Search for the cell housing the specified text and yield its (x, y) center coordinate. 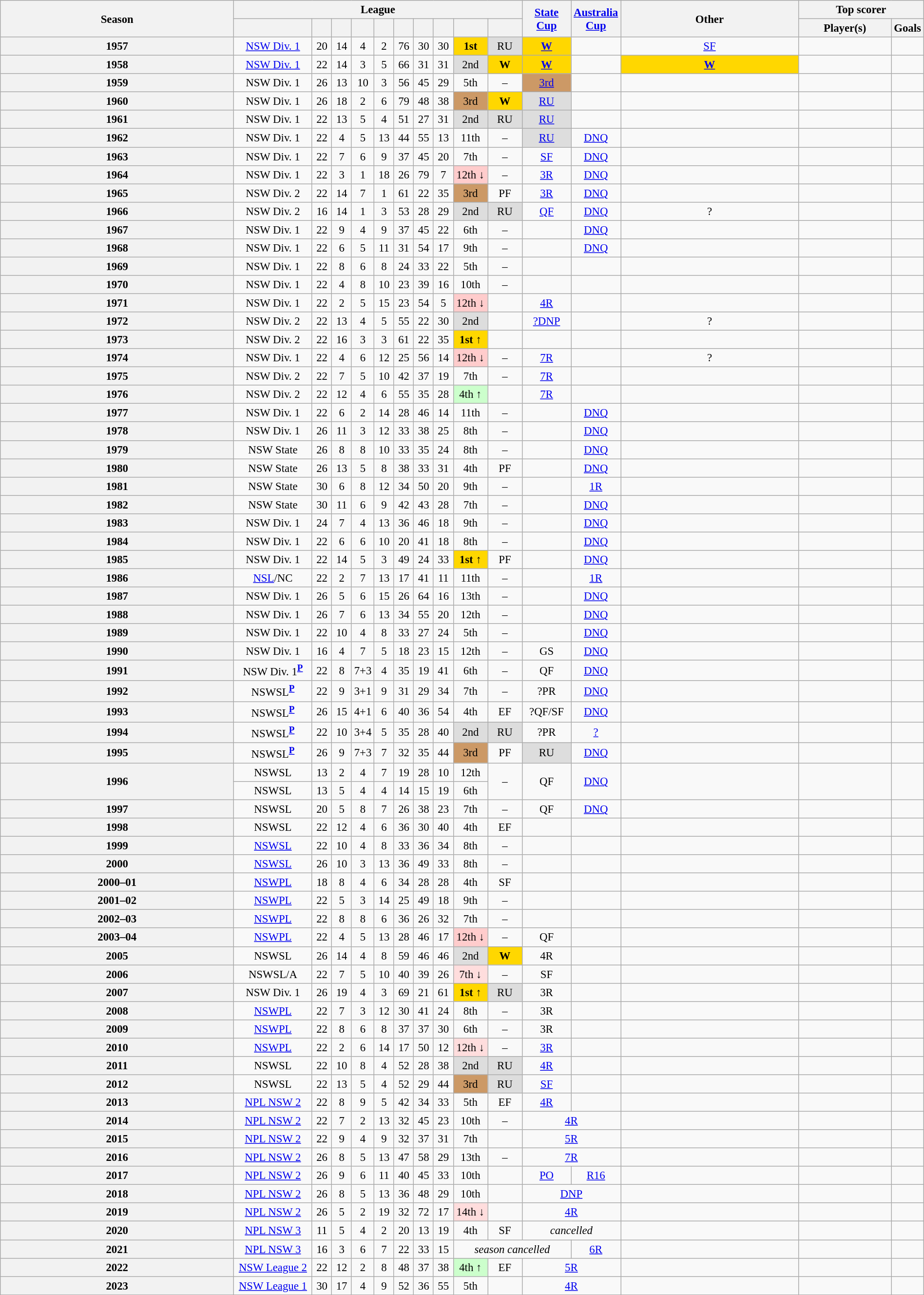
R16 (596, 1176)
1995 (117, 753)
1986 (117, 578)
2008 (117, 1011)
2021 (117, 1249)
1985 (117, 560)
2014 (117, 1121)
2013 (117, 1102)
14th ↓ (471, 1213)
1970 (117, 285)
1962 (117, 138)
1983 (117, 523)
2018 (117, 1194)
1961 (117, 119)
1987 (117, 596)
Player(s) (845, 28)
76 (404, 46)
2001–02 (117, 901)
2000 (117, 864)
72 (424, 1213)
AustraliaCup (596, 19)
2015 (117, 1139)
season cancelled (512, 1249)
NSW League 2 (273, 1267)
58 (424, 1158)
21 (424, 992)
2009 (117, 1029)
1957 (117, 46)
2003–04 (117, 938)
1991 (117, 670)
43 (424, 505)
1968 (117, 248)
1975 (117, 376)
League (378, 10)
2017 (117, 1176)
1960 (117, 101)
Other (710, 19)
53 (404, 211)
1977 (117, 413)
1974 (117, 358)
NSW League 1 (273, 1286)
Top scorer (861, 10)
NSWSL/A (273, 974)
2012 (117, 1084)
1964 (117, 175)
1965 (117, 193)
47 (404, 1158)
2023 (117, 1286)
1979 (117, 450)
1998 (117, 827)
2002–03 (117, 919)
3+1 (363, 691)
4+1 (363, 712)
2007 (117, 992)
DNP (571, 1194)
59 (404, 956)
1967 (117, 230)
1993 (117, 712)
1971 (117, 303)
51 (404, 119)
1972 (117, 321)
2005 (117, 956)
1999 (117, 846)
cancelled (571, 1231)
6R (596, 1249)
NSW Div. 1P (273, 670)
2022 (117, 1267)
2011 (117, 1066)
1989 (117, 633)
1990 (117, 651)
2010 (117, 1047)
1992 (117, 691)
1996 (117, 781)
?DNP (547, 321)
PO (547, 1176)
7th ↓ (471, 974)
Season (117, 19)
1981 (117, 486)
1963 (117, 157)
1959 (117, 83)
2006 (117, 974)
?QF/SF (547, 712)
Goals (907, 28)
1994 (117, 732)
3+4 (363, 732)
GS (547, 651)
1st (471, 46)
1984 (117, 541)
66 (404, 65)
1969 (117, 266)
2016 (117, 1158)
StateCup (547, 19)
1982 (117, 505)
1988 (117, 615)
64 (424, 596)
NSL/NC (273, 578)
2019 (117, 1213)
2000–01 (117, 883)
1976 (117, 394)
1980 (117, 468)
1978 (117, 432)
2020 (117, 1231)
1958 (117, 65)
1973 (117, 340)
69 (404, 992)
1966 (117, 211)
1997 (117, 809)
